Extract the (x, y) coordinate from the center of the cell holding the provided text.  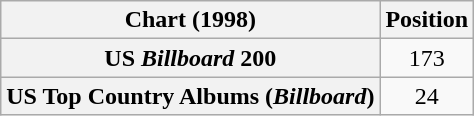
24 (427, 96)
Position (427, 20)
Chart (1998) (190, 20)
US Top Country Albums (Billboard) (190, 96)
173 (427, 58)
US Billboard 200 (190, 58)
